Detect which cell encompasses the target text, then output its [X, Y] center coordinate. 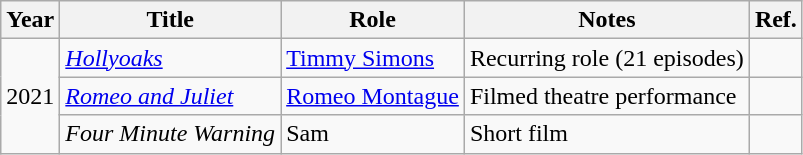
Role [373, 20]
Title [170, 20]
Notes [606, 20]
Timmy Simons [373, 58]
Ref. [776, 20]
Short film [606, 134]
Romeo and Juliet [170, 96]
Recurring role (21 episodes) [606, 58]
Romeo Montague [373, 96]
Four Minute Warning [170, 134]
Sam [373, 134]
Filmed theatre performance [606, 96]
Hollyoaks [170, 58]
2021 [30, 96]
Year [30, 20]
